Search for the cell housing the specified text and yield its [X, Y] center coordinate. 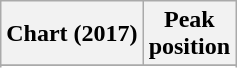
Peakposition [189, 34]
Chart (2017) [72, 34]
